Provide the (X, Y) coordinate of the cell's center where the given text is located.  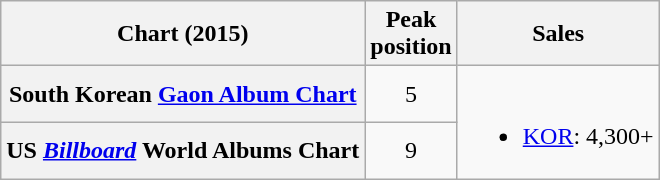
5 (411, 94)
South Korean Gaon Album Chart (183, 94)
Chart (2015) (183, 34)
US Billboard World Albums Chart (183, 150)
9 (411, 150)
KOR: 4,300+ (558, 122)
Sales (558, 34)
Peakposition (411, 34)
